Detect which cell encompasses the target text, then output its (x, y) center coordinate. 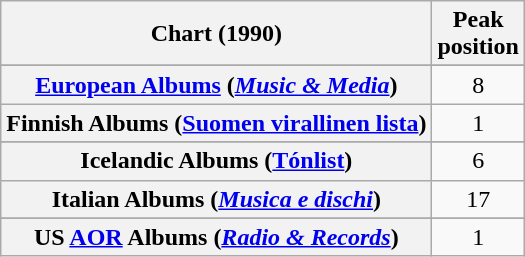
6 (478, 161)
Chart (1990) (216, 34)
Icelandic Albums (Tónlist) (216, 161)
Peakposition (478, 34)
17 (478, 199)
Finnish Albums (Suomen virallinen lista) (216, 123)
US AOR Albums (Radio & Records) (216, 237)
8 (478, 85)
European Albums (Music & Media) (216, 85)
Italian Albums (Musica e dischi) (216, 199)
